Locate the cell with the specified text and output its [X, Y] center coordinate. 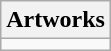
Artworks [56, 20]
